Capture the cell that displays the provided text and extract its (X, Y) central coordinate. 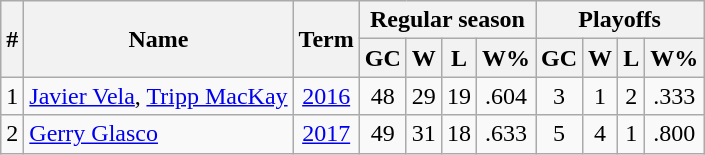
Term (326, 39)
Name (158, 39)
# (12, 39)
.333 (674, 96)
5 (560, 134)
3 (560, 96)
4 (600, 134)
.800 (674, 134)
.633 (506, 134)
Gerry Glasco (158, 134)
2016 (326, 96)
18 (458, 134)
49 (382, 134)
2017 (326, 134)
29 (424, 96)
Javier Vela, Tripp MacKay (158, 96)
.604 (506, 96)
19 (458, 96)
Playoffs (620, 20)
Regular season (447, 20)
31 (424, 134)
48 (382, 96)
